Determine the [X, Y] coordinate at the center of the cell enclosing the given text.  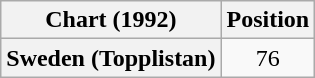
76 [268, 58]
Chart (1992) [111, 20]
Sweden (Topplistan) [111, 58]
Position [268, 20]
